Locate the cell with the specified text and output its (x, y) center coordinate. 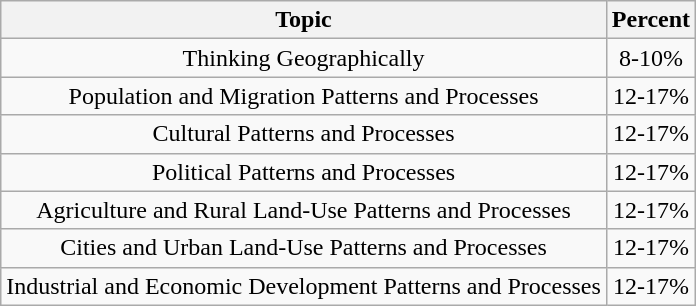
Cultural Patterns and Processes (304, 134)
Political Patterns and Processes (304, 172)
8-10% (650, 58)
Topic (304, 20)
Cities and Urban Land-Use Patterns and Processes (304, 248)
Population and Migration Patterns and Processes (304, 96)
Industrial and Economic Development Patterns and Processes (304, 286)
Agriculture and Rural Land-Use Patterns and Processes (304, 210)
Thinking Geographically (304, 58)
Percent (650, 20)
